For the text-containing cell, return its midpoint in [x, y] coordinate format. 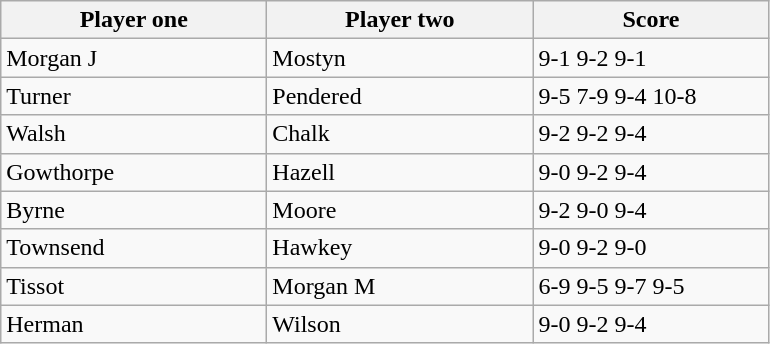
Morgan J [134, 58]
Player two [400, 20]
Score [651, 20]
Herman [134, 324]
Hazell [400, 172]
Townsend [134, 248]
6-9 9-5 9-7 9-5 [651, 286]
Gowthorpe [134, 172]
Hawkey [400, 248]
9-2 9-2 9-4 [651, 134]
Player one [134, 20]
Turner [134, 96]
Mostyn [400, 58]
9-1 9-2 9-1 [651, 58]
Tissot [134, 286]
Walsh [134, 134]
9-0 9-2 9-0 [651, 248]
Morgan M [400, 286]
Chalk [400, 134]
Byrne [134, 210]
Pendered [400, 96]
9-5 7-9 9-4 10-8 [651, 96]
Moore [400, 210]
9-2 9-0 9-4 [651, 210]
Wilson [400, 324]
